Capture the cell that displays the provided text and extract its (x, y) central coordinate. 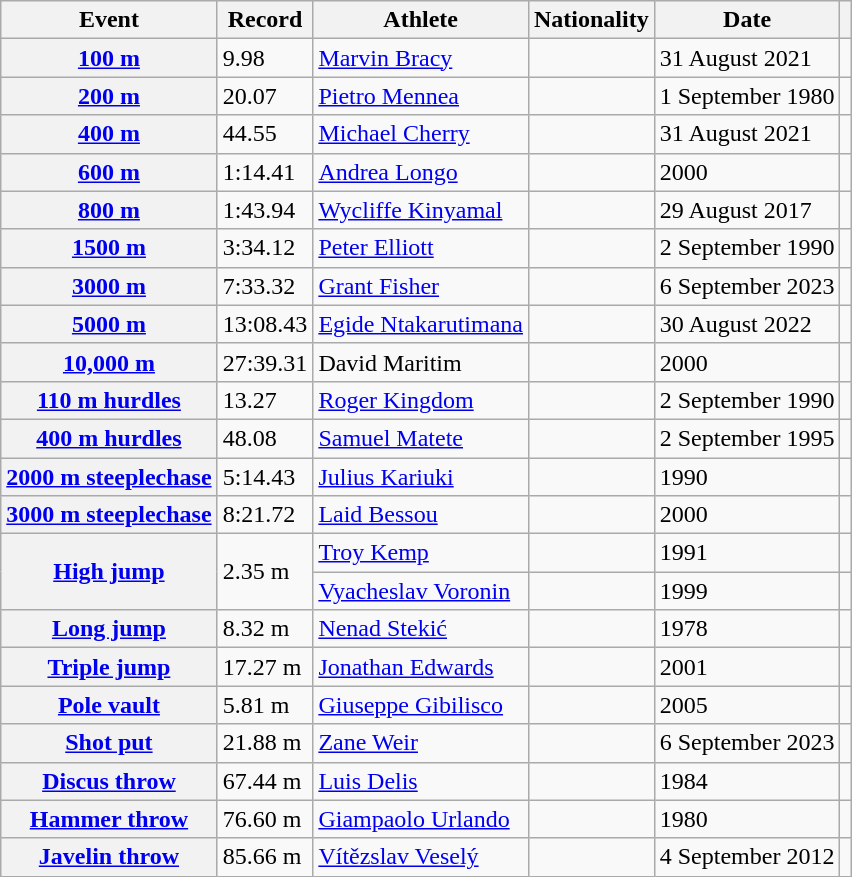
110 m hurdles (109, 400)
10,000 m (109, 362)
Laid Bessou (421, 515)
Wycliffe Kinyamal (421, 210)
2005 (747, 705)
Peter Elliott (421, 248)
200 m (109, 96)
600 m (109, 172)
400 m hurdles (109, 438)
1 September 1980 (747, 96)
Date (747, 20)
Hammer throw (109, 819)
13:08.43 (265, 324)
Troy Kemp (421, 553)
Pietro Mennea (421, 96)
Nationality (591, 20)
13.27 (265, 400)
Pole vault (109, 705)
85.66 m (265, 857)
Luis Delis (421, 781)
Grant Fisher (421, 286)
3:34.12 (265, 248)
Roger Kingdom (421, 400)
5:14.43 (265, 477)
76.60 m (265, 819)
Andrea Longo (421, 172)
5.81 m (265, 705)
1978 (747, 629)
1999 (747, 591)
David Maritim (421, 362)
Shot put (109, 743)
2001 (747, 667)
1:43.94 (265, 210)
48.08 (265, 438)
7:33.32 (265, 286)
Nenad Stekić (421, 629)
20.07 (265, 96)
Triple jump (109, 667)
1991 (747, 553)
5000 m (109, 324)
Vítězslav Veselý (421, 857)
Marvin Bracy (421, 58)
Long jump (109, 629)
2.35 m (265, 572)
Michael Cherry (421, 134)
30 August 2022 (747, 324)
Record (265, 20)
Julius Kariuki (421, 477)
Zane Weir (421, 743)
1984 (747, 781)
1990 (747, 477)
3000 m steeplechase (109, 515)
Giuseppe Gibilisco (421, 705)
27:39.31 (265, 362)
Athlete (421, 20)
400 m (109, 134)
Egide Ntakarutimana (421, 324)
3000 m (109, 286)
Giampaolo Urlando (421, 819)
Event (109, 20)
8.32 m (265, 629)
44.55 (265, 134)
1:14.41 (265, 172)
100 m (109, 58)
1500 m (109, 248)
8:21.72 (265, 515)
67.44 m (265, 781)
Vyacheslav Voronin (421, 591)
4 September 2012 (747, 857)
29 August 2017 (747, 210)
High jump (109, 572)
21.88 m (265, 743)
1980 (747, 819)
Discus throw (109, 781)
800 m (109, 210)
2000 m steeplechase (109, 477)
Javelin throw (109, 857)
Samuel Matete (421, 438)
9.98 (265, 58)
17.27 m (265, 667)
2 September 1995 (747, 438)
Jonathan Edwards (421, 667)
